Scan for the cell matching the given text and deliver its (X, Y) coordinate at center. 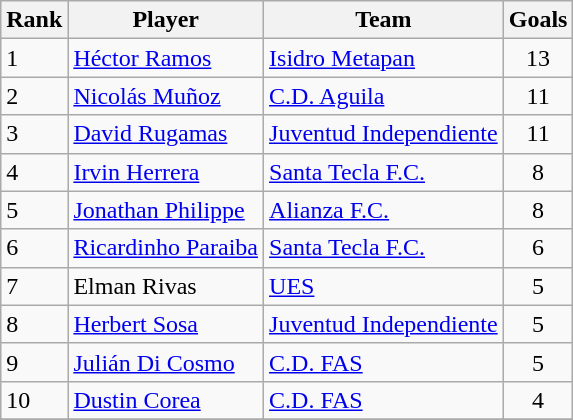
Dustin Corea (166, 400)
2 (34, 96)
Elman Rivas (166, 286)
9 (34, 362)
David Rugamas (166, 134)
1 (34, 58)
10 (34, 400)
Team (384, 20)
C.D. Aguila (384, 96)
Isidro Metapan (384, 58)
3 (34, 134)
Héctor Ramos (166, 58)
UES (384, 286)
Irvin Herrera (166, 172)
Julián Di Cosmo (166, 362)
Alianza F.C. (384, 210)
Rank (34, 20)
Goals (538, 20)
Nicolás Muñoz (166, 96)
Player (166, 20)
13 (538, 58)
Ricardinho Paraiba (166, 248)
Jonathan Philippe (166, 210)
Herbert Sosa (166, 324)
7 (34, 286)
